Return [X, Y] of the center of cell containing provided text 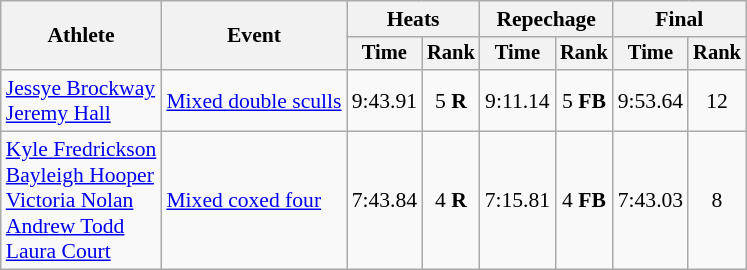
Heats [414, 19]
8 [717, 201]
7:43.84 [384, 201]
7:15.81 [518, 201]
Mixed coxed four [254, 201]
Repechage [546, 19]
9:43.91 [384, 100]
4 FB [584, 201]
12 [717, 100]
Event [254, 36]
Jessye BrockwayJeremy Hall [82, 100]
7:43.03 [650, 201]
4 R [451, 201]
Kyle FredricksonBayleigh HooperVictoria NolanAndrew ToddLaura Court [82, 201]
Final [680, 19]
9:11.14 [518, 100]
5 R [451, 100]
Mixed double sculls [254, 100]
9:53.64 [650, 100]
5 FB [584, 100]
Athlete [82, 36]
